Identify which cell holds the provided text, then report its [x, y] central coordinate. 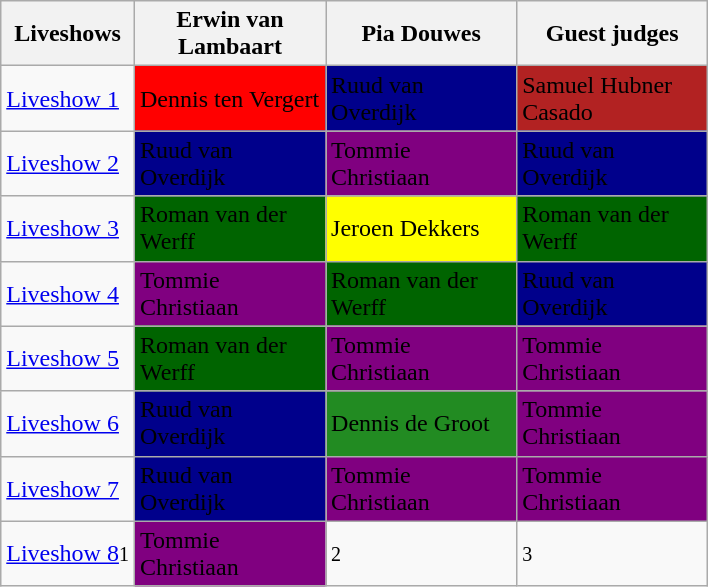
Liveshow 81 [68, 554]
Dennis de Groot [422, 424]
Liveshows [68, 34]
Erwin van Lambaart [230, 34]
Liveshow 4 [68, 294]
Guest judges [612, 34]
Pia Douwes [422, 34]
Liveshow 1 [68, 98]
Liveshow 7 [68, 488]
Liveshow 3 [68, 228]
Liveshow 2 [68, 164]
Dennis ten Vergert [230, 98]
2 [422, 554]
Liveshow 6 [68, 424]
Jeroen Dekkers [422, 228]
Samuel Hubner Casado [612, 98]
Liveshow 5 [68, 358]
3 [612, 554]
